Locate the cell with the specified text and output its [X, Y] center coordinate. 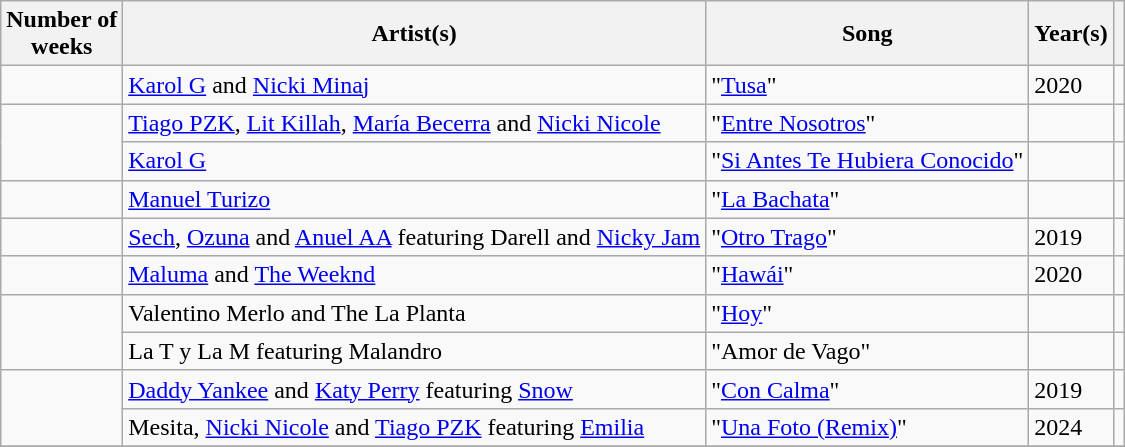
"Otro Trago" [868, 237]
Manuel Turizo [414, 199]
Karol G [414, 161]
"Tusa" [868, 85]
La T y La M featuring Malandro [414, 351]
Artist(s) [414, 34]
"Hawái" [868, 275]
Song [868, 34]
Mesita, Nicki Nicole and Tiago PZK featuring Emilia [414, 427]
"Si Antes Te Hubiera Conocido" [868, 161]
"Con Calma" [868, 389]
2024 [1071, 427]
"Amor de Vago" [868, 351]
Daddy Yankee and Katy Perry featuring Snow [414, 389]
Sech, Ozuna and Anuel AA featuring Darell and Nicky Jam [414, 237]
Tiago PZK, Lit Killah, María Becerra and Nicki Nicole [414, 123]
Karol G and Nicki Minaj [414, 85]
"Entre Nosotros" [868, 123]
"La Bachata" [868, 199]
Maluma and The Weeknd [414, 275]
"Hoy" [868, 313]
Valentino Merlo and The La Planta [414, 313]
Year(s) [1071, 34]
"Una Foto (Remix)" [868, 427]
Number of weeks [62, 34]
